Scan for the cell matching the given text and deliver its [x, y] coordinate at center. 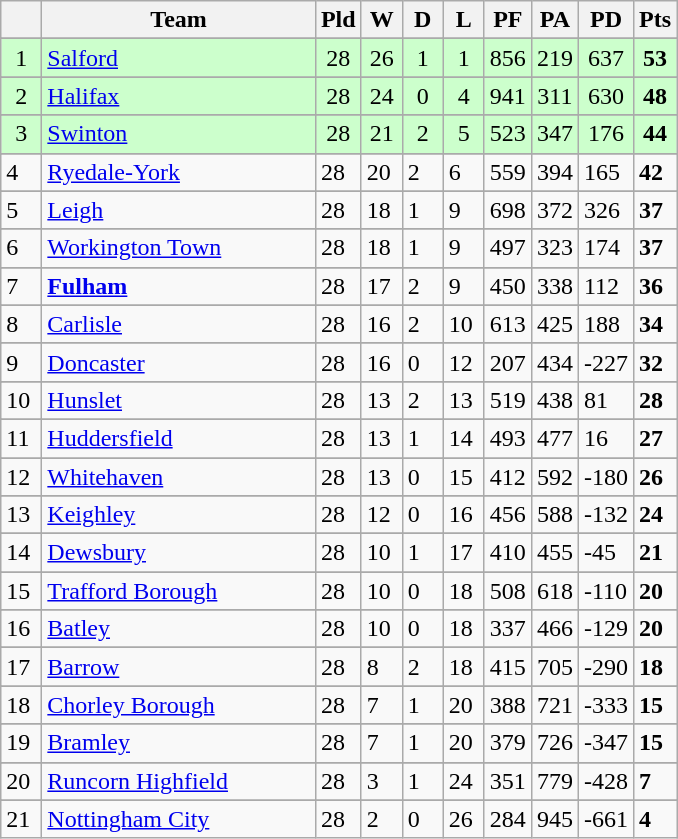
36 [654, 286]
174 [606, 248]
450 [508, 286]
337 [508, 629]
347 [554, 134]
508 [508, 591]
Team [179, 20]
PA [554, 20]
PD [606, 20]
284 [508, 819]
Whitehaven [179, 477]
Swinton [179, 134]
-661 [606, 819]
Fulham [179, 286]
42 [654, 172]
11 [22, 438]
Salford [179, 58]
D [422, 20]
412 [508, 477]
Workington Town [179, 248]
-290 [606, 667]
415 [508, 667]
493 [508, 438]
-333 [606, 705]
-347 [606, 743]
219 [554, 58]
Batley [179, 629]
-129 [606, 629]
53 [654, 58]
323 [554, 248]
-132 [606, 515]
523 [508, 134]
207 [508, 362]
455 [554, 553]
176 [606, 134]
721 [554, 705]
Huddersfield [179, 438]
Chorley Borough [179, 705]
637 [606, 58]
618 [554, 591]
466 [554, 629]
19 [22, 743]
705 [554, 667]
Barrow [179, 667]
-180 [606, 477]
32 [654, 362]
L [464, 20]
372 [554, 210]
588 [554, 515]
945 [554, 819]
Doncaster [179, 362]
941 [508, 96]
338 [554, 286]
-45 [606, 553]
Leigh [179, 210]
326 [606, 210]
Pts [654, 20]
477 [554, 438]
351 [508, 781]
410 [508, 553]
Ryedale-York [179, 172]
-110 [606, 591]
434 [554, 362]
Hunslet [179, 400]
592 [554, 477]
81 [606, 400]
425 [554, 324]
456 [508, 515]
Keighley [179, 515]
PF [508, 20]
Nottingham City [179, 819]
388 [508, 705]
-428 [606, 781]
856 [508, 58]
394 [554, 172]
379 [508, 743]
497 [508, 248]
630 [606, 96]
48 [654, 96]
559 [508, 172]
698 [508, 210]
34 [654, 324]
W [382, 20]
165 [606, 172]
27 [654, 438]
311 [554, 96]
Bramley [179, 743]
112 [606, 286]
613 [508, 324]
779 [554, 781]
-227 [606, 362]
Trafford Borough [179, 591]
188 [606, 324]
44 [654, 134]
Dewsbury [179, 553]
Carlisle [179, 324]
438 [554, 400]
726 [554, 743]
Halifax [179, 96]
Runcorn Highfield [179, 781]
Pld [338, 20]
519 [508, 400]
